Locate the cell with the specified text and output its (X, Y) center coordinate. 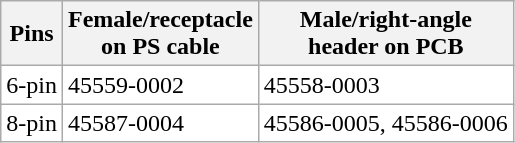
Pins (32, 34)
45558-0003 (386, 85)
Male/right-angle header on PCB (386, 34)
45559-0002 (160, 85)
6-pin (32, 85)
Female/receptacle on PS cable (160, 34)
8-pin (32, 123)
45586-0005, 45586-0006 (386, 123)
45587-0004 (160, 123)
